Identify which cell holds the provided text, then report its (x, y) central coordinate. 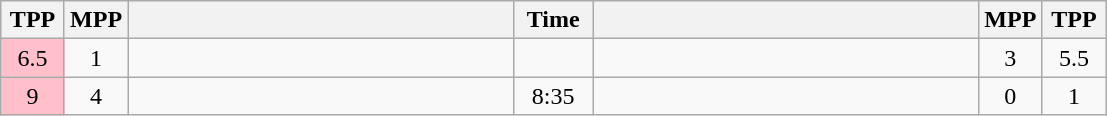
9 (33, 96)
5.5 (1074, 58)
0 (1011, 96)
3 (1011, 58)
6.5 (33, 58)
8:35 (554, 96)
4 (96, 96)
Time (554, 20)
